Scan for the cell matching the given text and deliver its (X, Y) coordinate at center. 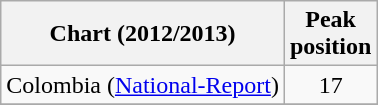
17 (330, 85)
Chart (2012/2013) (143, 34)
Colombia (National-Report) (143, 85)
Peakposition (330, 34)
